Search for the cell housing the specified text and yield its (X, Y) center coordinate. 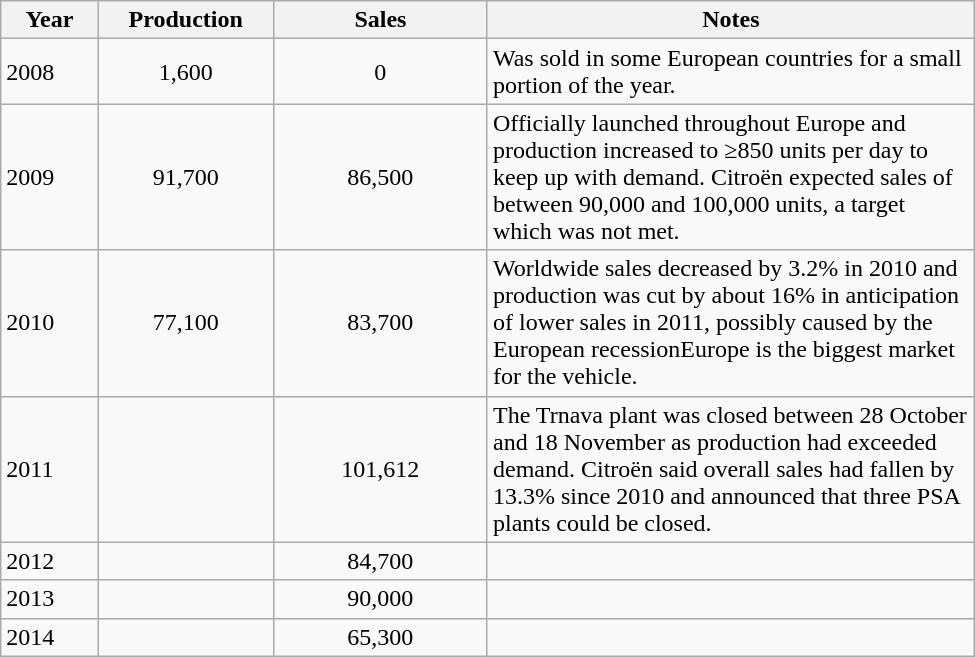
83,700 (380, 323)
Notes (730, 20)
91,700 (186, 177)
101,612 (380, 469)
2008 (50, 72)
2013 (50, 599)
2011 (50, 469)
0 (380, 72)
2014 (50, 637)
2012 (50, 561)
84,700 (380, 561)
Year (50, 20)
Production (186, 20)
90,000 (380, 599)
65,300 (380, 637)
Was sold in some European countries for a small portion of the year. (730, 72)
86,500 (380, 177)
Sales (380, 20)
2009 (50, 177)
1,600 (186, 72)
77,100 (186, 323)
2010 (50, 323)
